Extract the [X, Y] coordinate from the center of the cell holding the provided text.  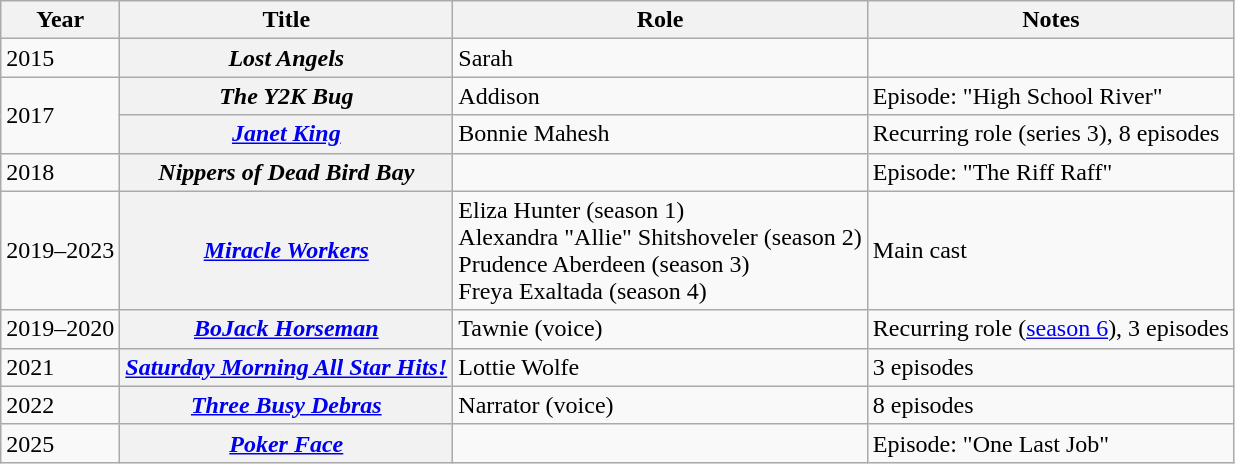
Lost Angels [286, 58]
Year [60, 20]
Main cast [1050, 250]
Eliza Hunter (season 1) Alexandra "Allie" Shitshoveler (season 2) Prudence Aberdeen (season 3)Freya Exaltada (season 4) [660, 250]
2018 [60, 172]
2019–2023 [60, 250]
Poker Face [286, 443]
2019–2020 [60, 329]
2025 [60, 443]
Episode: "The Riff Raff" [1050, 172]
The Y2K Bug [286, 96]
Tawnie (voice) [660, 329]
Role [660, 20]
Title [286, 20]
Saturday Morning All Star Hits! [286, 367]
Recurring role (series 3), 8 episodes [1050, 134]
BoJack Horseman [286, 329]
2017 [60, 115]
Notes [1050, 20]
8 episodes [1050, 405]
Bonnie Mahesh [660, 134]
2015 [60, 58]
Addison [660, 96]
Sarah [660, 58]
Janet King [286, 134]
Narrator (voice) [660, 405]
Nippers of Dead Bird Bay [286, 172]
Recurring role (season 6), 3 episodes [1050, 329]
Miracle Workers [286, 250]
2022 [60, 405]
2021 [60, 367]
3 episodes [1050, 367]
Episode: "One Last Job" [1050, 443]
Three Busy Debras [286, 405]
Lottie Wolfe [660, 367]
Episode: "High School River" [1050, 96]
